Determine the [x, y] coordinate at the center of the cell enclosing the given text.  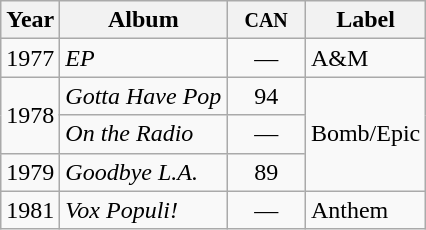
Anthem [365, 210]
A&M [365, 58]
89 [266, 172]
Label [365, 20]
1977 [30, 58]
1978 [30, 115]
CAN [266, 20]
1981 [30, 210]
Gotta Have Pop [144, 96]
Vox Populi! [144, 210]
Bomb/Epic [365, 134]
1979 [30, 172]
Year [30, 20]
Album [144, 20]
EP [144, 58]
94 [266, 96]
On the Radio [144, 134]
Goodbye L.A. [144, 172]
